Detect which cell encompasses the target text, then output its [X, Y] center coordinate. 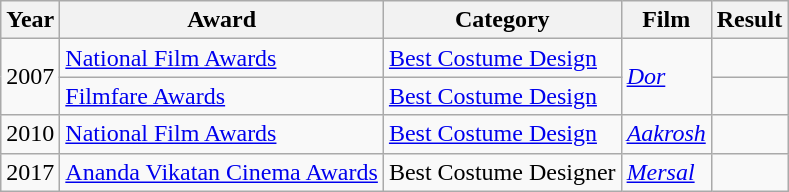
Category [502, 20]
Filmfare Awards [222, 96]
Film [666, 20]
Mersal [666, 172]
Result [749, 20]
Dor [666, 77]
Aakrosh [666, 134]
2010 [30, 134]
2017 [30, 172]
Best Costume Designer [502, 172]
Ananda Vikatan Cinema Awards [222, 172]
Year [30, 20]
2007 [30, 77]
Award [222, 20]
